Extract the (x, y) coordinate from the center of the cell holding the provided text.  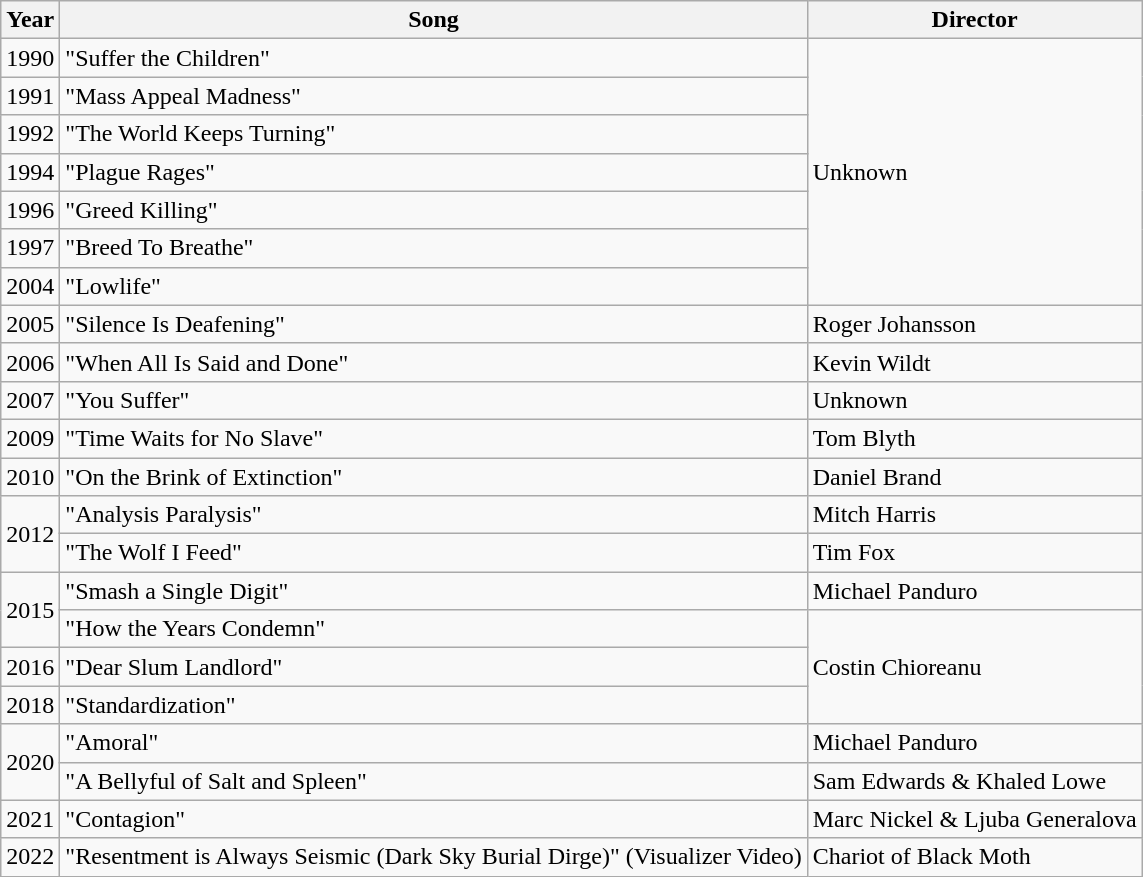
Mitch Harris (974, 515)
"Analysis Paralysis" (434, 515)
Daniel Brand (974, 477)
1992 (30, 134)
"A Bellyful of Salt and Spleen" (434, 781)
2010 (30, 477)
Chariot of Black Moth (974, 857)
Song (434, 20)
2004 (30, 286)
"Lowlife" (434, 286)
1996 (30, 210)
Tom Blyth (974, 438)
"Time Waits for No Slave" (434, 438)
1994 (30, 172)
"Plague Rages" (434, 172)
"Suffer the Children" (434, 58)
1997 (30, 248)
2018 (30, 705)
"The World Keeps Turning" (434, 134)
"Amoral" (434, 743)
"Standardization" (434, 705)
1990 (30, 58)
1991 (30, 96)
"Resentment is Always Seismic (Dark Sky Burial Dirge)" (Visualizer Video) (434, 857)
2012 (30, 534)
2009 (30, 438)
"Silence Is Deafening" (434, 324)
Tim Fox (974, 553)
2021 (30, 819)
2016 (30, 667)
"On the Brink of Extinction" (434, 477)
"Contagion" (434, 819)
2006 (30, 362)
"Smash a Single Digit" (434, 591)
Year (30, 20)
"How the Years Condemn" (434, 629)
"The Wolf I Feed" (434, 553)
Costin Chioreanu (974, 667)
Sam Edwards & Khaled Lowe (974, 781)
Kevin Wildt (974, 362)
2015 (30, 610)
Director (974, 20)
2007 (30, 400)
"When All Is Said and Done" (434, 362)
2020 (30, 762)
"You Suffer" (434, 400)
"Mass Appeal Madness" (434, 96)
2022 (30, 857)
Marc Nickel & Ljuba Generalova (974, 819)
2005 (30, 324)
"Greed Killing" (434, 210)
"Breed To Breathe" (434, 248)
"Dear Slum Landlord" (434, 667)
Roger Johansson (974, 324)
